Detect which cell encompasses the target text, then output its (X, Y) center coordinate. 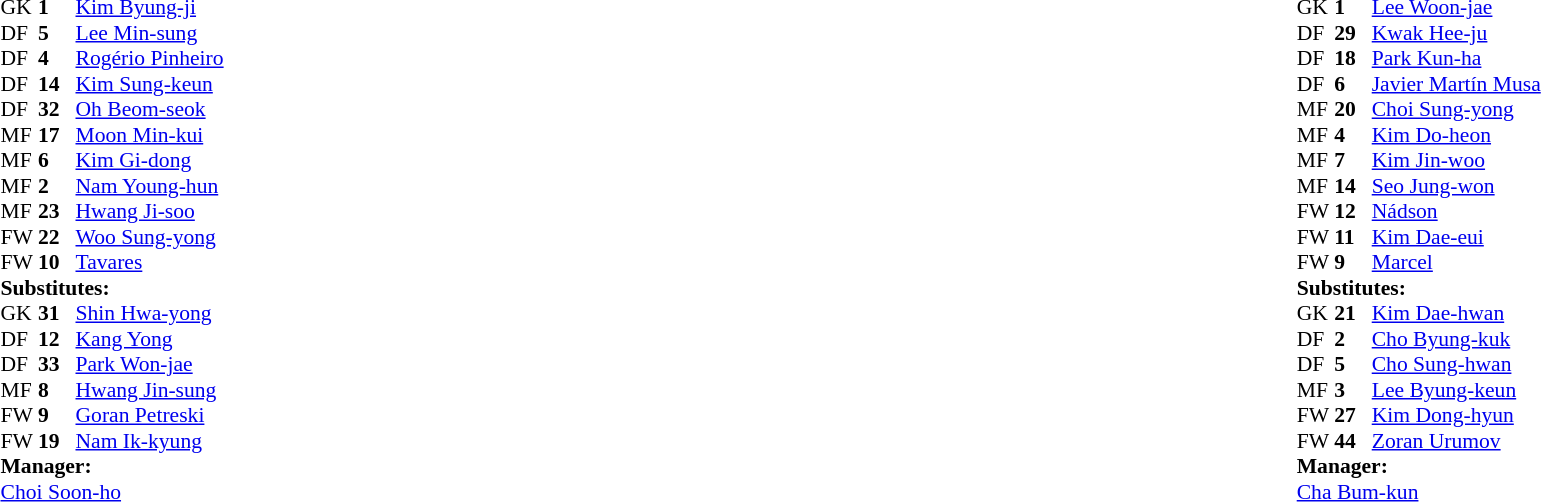
29 (1353, 33)
11 (1353, 237)
Cho Sung-hwan (1456, 365)
21 (1353, 313)
Kim Do-heon (1456, 135)
Tavares (150, 263)
Oh Beom-seok (150, 109)
10 (57, 263)
Shin Hwa-yong (150, 313)
31 (57, 313)
Seo Jung-won (1456, 186)
22 (57, 237)
Lee Min-sung (150, 33)
Goran Petreski (150, 415)
8 (57, 390)
Kim Dae-eui (1456, 237)
Kim Sung-keun (150, 84)
23 (57, 211)
Nam Young-hun (150, 186)
19 (57, 441)
Woo Sung-yong (150, 237)
Hwang Ji-soo (150, 211)
3 (1353, 390)
Kim Dae-hwan (1456, 313)
Moon Min-kui (150, 135)
Kim Gi-dong (150, 161)
18 (1353, 59)
Rogério Pinheiro (150, 59)
Zoran Urumov (1456, 441)
Park Kun-ha (1456, 59)
27 (1353, 415)
7 (1353, 161)
Kim Jin-woo (1456, 161)
Lee Byung-keun (1456, 390)
33 (57, 365)
32 (57, 109)
Marcel (1456, 263)
44 (1353, 441)
Kwak Hee-ju (1456, 33)
Park Won-jae (150, 365)
Javier Martín Musa (1456, 84)
Cho Byung-kuk (1456, 339)
17 (57, 135)
20 (1353, 109)
Choi Sung-yong (1456, 109)
Nádson (1456, 211)
Kang Yong (150, 339)
Kim Dong-hyun (1456, 415)
Nam Ik-kyung (150, 441)
Hwang Jin-sung (150, 390)
